Return [X, Y] of the center of cell containing provided text 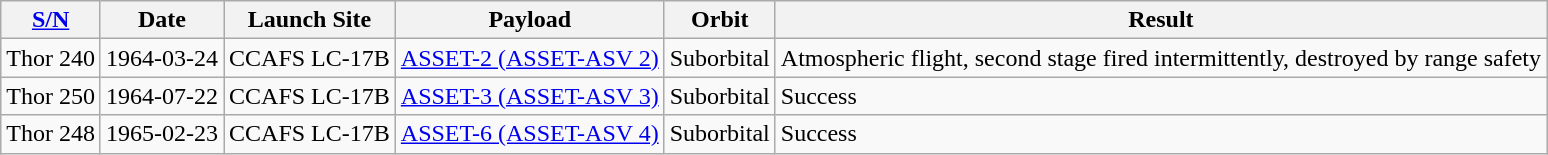
1964-07-22 [162, 96]
ASSET-6 (ASSET-ASV 4) [530, 134]
Payload [530, 20]
ASSET-2 (ASSET-ASV 2) [530, 58]
1964-03-24 [162, 58]
Date [162, 20]
Thor 250 [51, 96]
Thor 248 [51, 134]
ASSET-3 (ASSET-ASV 3) [530, 96]
Thor 240 [51, 58]
Orbit [720, 20]
Launch Site [310, 20]
S/N [51, 20]
1965-02-23 [162, 134]
Result [1160, 20]
Atmospheric flight, second stage fired intermittently, destroyed by range safety [1160, 58]
